Scan for the cell matching the given text and deliver its [X, Y] coordinate at center. 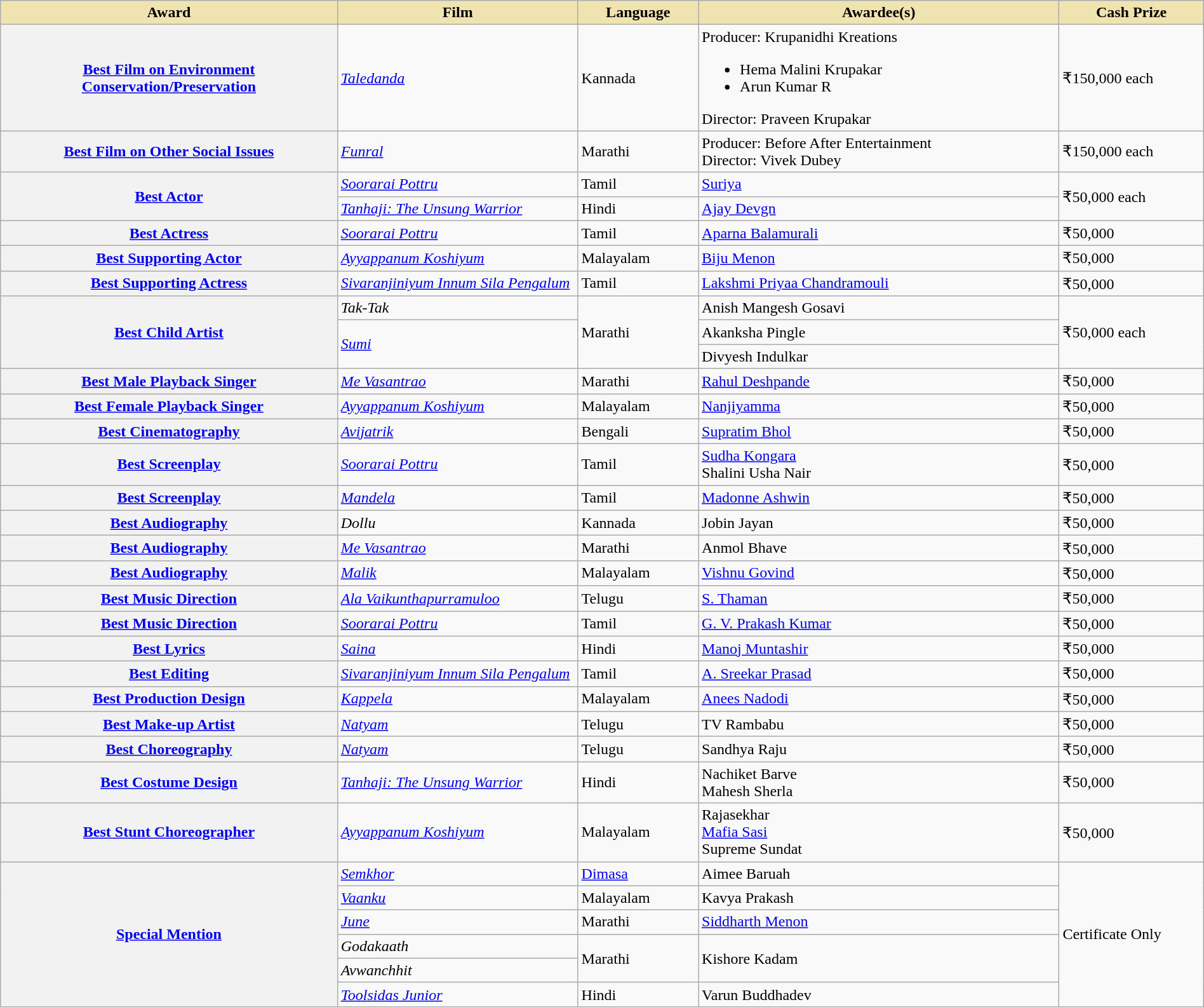
A. Sreekar Prasad [879, 674]
Best Lyrics [169, 649]
Semkhor [457, 874]
Best Editing [169, 674]
TV Rambabu [879, 724]
S. Thaman [879, 598]
Ajay Devgn [879, 208]
Best Male Playback Singer [169, 381]
Award [169, 13]
Best Actress [169, 233]
Kishore Kadam [879, 958]
Bengali [638, 431]
Kavya Prakash [879, 898]
Ala Vaikunthapurramuloo [457, 598]
Rajasekhar Mafia Sasi Supreme Sundat [879, 832]
G. V. Prakash Kumar [879, 624]
Best Costume Design [169, 783]
Best Stunt Choreographer [169, 832]
Suriya [879, 184]
Best Production Design [169, 699]
Best Make-up Artist [169, 724]
Language [638, 13]
Varun Buddhadev [879, 994]
Anees Nadodi [879, 699]
Best Film on Other Social Issues [169, 151]
Godakaath [457, 946]
Kappela [457, 699]
Mandela [457, 498]
Sandhya Raju [879, 749]
Best Supporting Actor [169, 259]
Film [457, 13]
Best Cinematography [169, 431]
Funral [457, 151]
Best Child Artist [169, 332]
Malik [457, 573]
Avijatrik [457, 431]
Toolsidas Junior [457, 994]
Best Choreography [169, 749]
June [457, 922]
Best Actor [169, 196]
Jobin Jayan [879, 523]
Supratim Bhol [879, 431]
Anmol Bhave [879, 548]
Manoj Muntashir [879, 649]
Special Mention [169, 934]
Vaanku [457, 898]
Avwanchhit [457, 970]
Anish Mangesh Gosavi [879, 308]
Tak-Tak [457, 308]
Lakshmi Priyaa Chandramouli [879, 283]
Madonne Ashwin [879, 498]
Sudha KongaraShalini Usha Nair [879, 465]
Siddharth Menon [879, 922]
Producer: Before After EntertainmentDirector: Vivek Dubey [879, 151]
Best Supporting Actress [169, 283]
Nanjiyamma [879, 407]
Certificate Only [1132, 934]
Aparna Balamurali [879, 233]
Dimasa [638, 874]
Awardee(s) [879, 13]
Taledanda [457, 78]
Divyesh Indulkar [879, 356]
Sumi [457, 344]
Rahul Deshpande [879, 381]
Nachiket BarveMahesh Sherla [879, 783]
Vishnu Govind [879, 573]
Best Female Playback Singer [169, 407]
Dollu [457, 523]
Producer: Krupanidhi KreationsHema Malini KrupakarArun Kumar RDirector: Praveen Krupakar [879, 78]
Best Film on Environment Conservation/Preservation [169, 78]
Akanksha Pingle [879, 332]
Aimee Baruah [879, 874]
Saina [457, 649]
Cash Prize [1132, 13]
Biju Menon [879, 259]
